Output the [X, Y] coordinate of the center of the cell containing the given text.  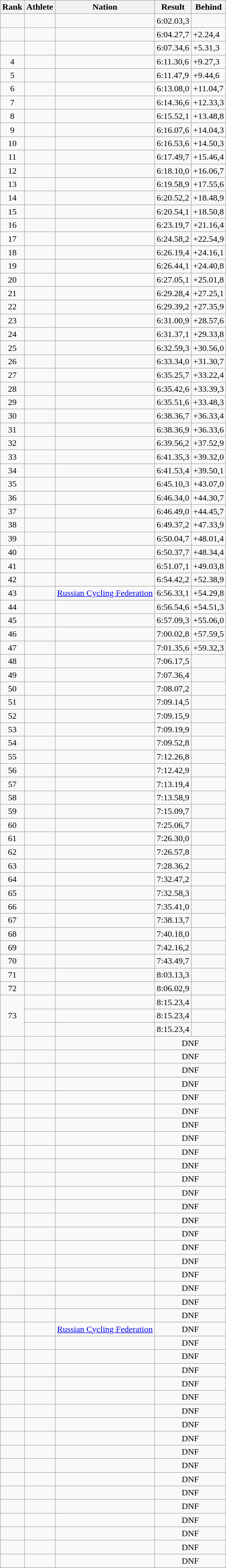
6:27.05,1 [173, 280]
6:07.34,6 [173, 48]
29 [12, 402]
6:15.52,1 [173, 116]
7:09.52,8 [173, 743]
52 [12, 716]
49 [12, 675]
6:31.37,1 [173, 334]
42 [12, 579]
6:11.47,9 [173, 75]
18 [12, 252]
57 [12, 784]
45 [12, 621]
7:38.13,7 [173, 920]
+33.39,3 [209, 389]
6:56.33,1 [173, 593]
7:00.02,8 [173, 634]
58 [12, 797]
6:46.34,0 [173, 498]
7:26.57,8 [173, 852]
36 [12, 498]
7:09.19,9 [173, 729]
17 [12, 239]
+30.56,0 [209, 348]
26 [12, 361]
16 [12, 225]
6:14.36,6 [173, 102]
+54.51,3 [209, 607]
6:56.54,6 [173, 607]
+44.30,7 [209, 498]
6:46.49,0 [173, 511]
37 [12, 511]
7:07.36,4 [173, 675]
4 [12, 62]
6:51.07,1 [173, 566]
7:28.36,2 [173, 866]
68 [12, 934]
7:32.58,3 [173, 893]
8 [12, 116]
+14.04,3 [209, 130]
33 [12, 457]
+15.46,4 [209, 157]
+29.33,8 [209, 334]
22 [12, 307]
6 [12, 89]
Behind [209, 7]
+55.06,0 [209, 621]
35 [12, 484]
44 [12, 607]
19 [12, 266]
6:49.37,2 [173, 525]
+24.40,8 [209, 266]
7:32.47,2 [173, 879]
48 [12, 661]
+25.01,8 [209, 280]
+2.24,4 [209, 34]
54 [12, 743]
62 [12, 852]
59 [12, 811]
10 [12, 143]
+24.16,1 [209, 252]
7:40.18,0 [173, 934]
6:50.37,7 [173, 552]
+5.31,3 [209, 48]
50 [12, 689]
6:32.59,3 [173, 348]
30 [12, 416]
Result [173, 7]
9 [12, 130]
51 [12, 702]
+31.30,7 [209, 361]
67 [12, 920]
+36.33,4 [209, 416]
66 [12, 907]
31 [12, 430]
Athlete [40, 7]
7:08.07,2 [173, 689]
5 [12, 75]
8:03.13,3 [173, 975]
41 [12, 566]
+39.50,1 [209, 471]
7:26.30,0 [173, 839]
7:25.06,7 [173, 825]
7:01.35,6 [173, 648]
+28.57,6 [209, 320]
+12.33,3 [209, 102]
+48.01,4 [209, 539]
7 [12, 102]
+59.32,3 [209, 648]
+47.33,9 [209, 525]
56 [12, 770]
24 [12, 334]
6:29.28,4 [173, 293]
28 [12, 389]
6:23.19,7 [173, 225]
60 [12, 825]
+18.50,8 [209, 212]
+17.55,6 [209, 184]
61 [12, 839]
64 [12, 879]
6:41.53,4 [173, 471]
+27.35,9 [209, 307]
69 [12, 947]
7:12.26,8 [173, 757]
27 [12, 375]
+54.29,8 [209, 593]
6:35.25,7 [173, 375]
+43.07,0 [209, 484]
32 [12, 443]
65 [12, 893]
Rank [12, 7]
70 [12, 961]
6:33.34,0 [173, 361]
38 [12, 525]
6:16.07,6 [173, 130]
6:18.10,0 [173, 171]
6:26.19,4 [173, 252]
7:35.41,0 [173, 907]
15 [12, 212]
8:06.02,9 [173, 988]
+27.25,1 [209, 293]
6:38.36,9 [173, 430]
6:31.00,9 [173, 320]
34 [12, 471]
+18.48,9 [209, 198]
+11.04,7 [209, 89]
+52.38,9 [209, 579]
53 [12, 729]
25 [12, 348]
21 [12, 293]
20 [12, 280]
+9.44,6 [209, 75]
Nation [105, 7]
+44.45,7 [209, 511]
7:06.17,5 [173, 661]
39 [12, 539]
+39.32,0 [209, 457]
6:57.09,3 [173, 621]
+9.27,3 [209, 62]
7:43.49,7 [173, 961]
7:09.14,5 [173, 702]
6:20.52,2 [173, 198]
47 [12, 648]
6:26.44,1 [173, 266]
+49.03,8 [209, 566]
6:16.53,6 [173, 143]
+14.50,3 [209, 143]
63 [12, 866]
6:19.58,9 [173, 184]
6:35.51,6 [173, 402]
12 [12, 171]
7:15.09,7 [173, 811]
71 [12, 975]
11 [12, 157]
6:39.56,2 [173, 443]
+13.48,8 [209, 116]
+22.54,9 [209, 239]
6:45.10,3 [173, 484]
7:12.42,9 [173, 770]
6:13.08,0 [173, 89]
6:02.03,3 [173, 21]
73 [12, 1015]
55 [12, 757]
+48.34,4 [209, 552]
6:38.36,7 [173, 416]
6:17.49,7 [173, 157]
14 [12, 198]
+33.48,3 [209, 402]
6:11.30,6 [173, 62]
+36.33,6 [209, 430]
6:29.39,2 [173, 307]
+37.52,9 [209, 443]
+21.16,4 [209, 225]
6:35.42,6 [173, 389]
+57.59,5 [209, 634]
6:04.27,7 [173, 34]
+16.06,7 [209, 171]
+33.22,4 [209, 375]
46 [12, 634]
23 [12, 320]
7:13.19,4 [173, 784]
40 [12, 552]
43 [12, 593]
6:41.35,3 [173, 457]
7:42.16,2 [173, 947]
6:54.42,2 [173, 579]
6:50.04,7 [173, 539]
6:20.54,1 [173, 212]
72 [12, 988]
7:13.58,9 [173, 797]
13 [12, 184]
7:09.15,9 [173, 716]
6:24.58,2 [173, 239]
